Detect which cell encompasses the target text, then output its [X, Y] center coordinate. 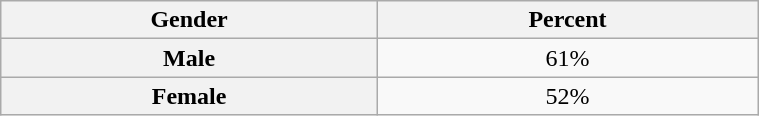
Female [190, 96]
Percent [567, 20]
61% [567, 58]
Male [190, 58]
Gender [190, 20]
52% [567, 96]
